Scan for the cell matching the given text and deliver its [x, y] coordinate at center. 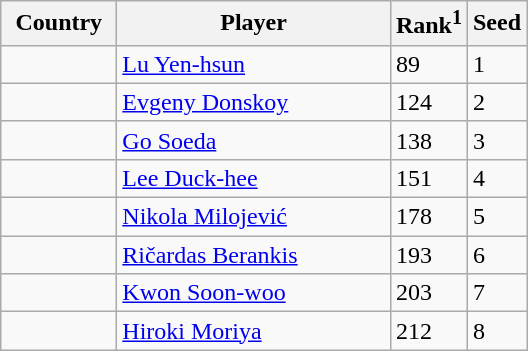
Hiroki Moriya [254, 331]
151 [428, 178]
124 [428, 102]
89 [428, 64]
Kwon Soon-woo [254, 293]
6 [496, 255]
Country [59, 24]
Player [254, 24]
Rank1 [428, 24]
Evgeny Donskoy [254, 102]
3 [496, 140]
212 [428, 331]
Go Soeda [254, 140]
138 [428, 140]
2 [496, 102]
8 [496, 331]
Nikola Milojević [254, 217]
193 [428, 255]
5 [496, 217]
4 [496, 178]
Seed [496, 24]
Ričardas Berankis [254, 255]
1 [496, 64]
Lu Yen-hsun [254, 64]
7 [496, 293]
203 [428, 293]
Lee Duck-hee [254, 178]
178 [428, 217]
